Find where the given text appears and provide that cell's center as [X, Y] coordinate. 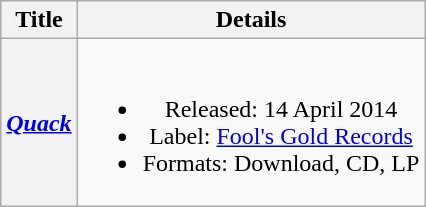
Released: 14 April 2014Label: Fool's Gold RecordsFormats: Download, CD, LP [251, 122]
Title [39, 20]
Details [251, 20]
Quack [39, 122]
